From the cell containing the given text, extract its center point as (X, Y) coordinate. 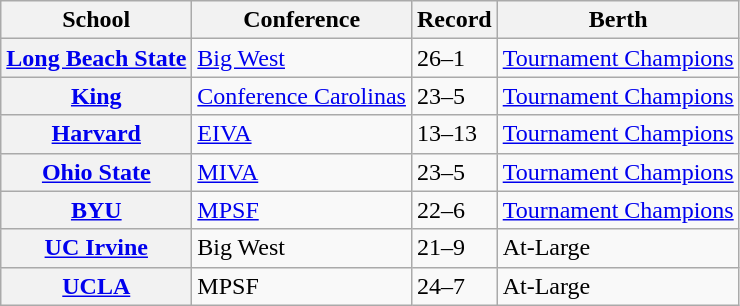
Conference (302, 20)
School (96, 20)
Berth (618, 20)
Long Beach State (96, 58)
King (96, 96)
Conference Carolinas (302, 96)
Harvard (96, 134)
13–13 (454, 134)
22–6 (454, 210)
26–1 (454, 58)
21–9 (454, 248)
BYU (96, 210)
UCLA (96, 286)
24–7 (454, 286)
MIVA (302, 172)
Ohio State (96, 172)
Record (454, 20)
EIVA (302, 134)
UC Irvine (96, 248)
